Detect which cell encompasses the target text, then output its [x, y] center coordinate. 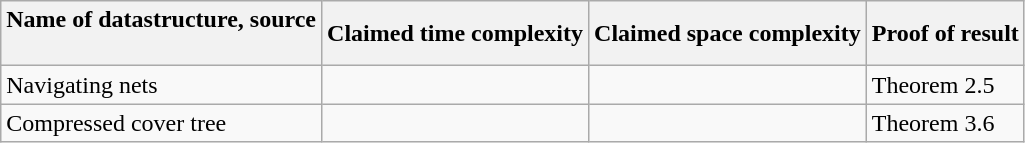
Claimed time complexity [456, 34]
Theorem 3.6 [945, 123]
Name of datastructure, source [162, 34]
Navigating nets [162, 85]
Compressed cover tree [162, 123]
Claimed space complexity [728, 34]
Proof of result [945, 34]
Theorem 2.5 [945, 85]
